Identify which cell holds the provided text, then report its [x, y] central coordinate. 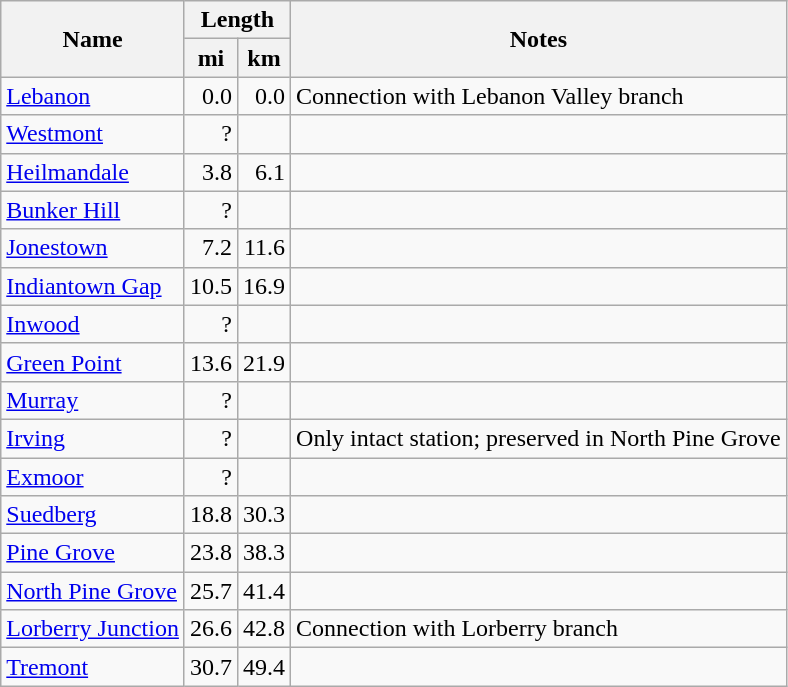
Indiantown Gap [93, 286]
North Pine Grove [93, 591]
Green Point [93, 362]
42.8 [264, 629]
23.8 [210, 553]
Inwood [93, 324]
km [264, 58]
Lebanon [93, 96]
Westmont [93, 134]
21.9 [264, 362]
30.3 [264, 515]
Lorberry Junction [93, 629]
49.4 [264, 667]
10.5 [210, 286]
7.2 [210, 248]
Heilmandale [93, 172]
Pine Grove [93, 553]
Murray [93, 400]
Length [237, 20]
mi [210, 58]
Name [93, 39]
Suedberg [93, 515]
Connection with Lorberry branch [539, 629]
11.6 [264, 248]
Irving [93, 438]
6.1 [264, 172]
30.7 [210, 667]
18.8 [210, 515]
Exmoor [93, 477]
Bunker Hill [93, 210]
13.6 [210, 362]
41.4 [264, 591]
Tremont [93, 667]
3.8 [210, 172]
38.3 [264, 553]
Jonestown [93, 248]
Only intact station; preserved in North Pine Grove [539, 438]
Connection with Lebanon Valley branch [539, 96]
16.9 [264, 286]
Notes [539, 39]
25.7 [210, 591]
26.6 [210, 629]
